Pinpoint the cell where the given text exists, returning its [X, Y] midpoint coordinate. 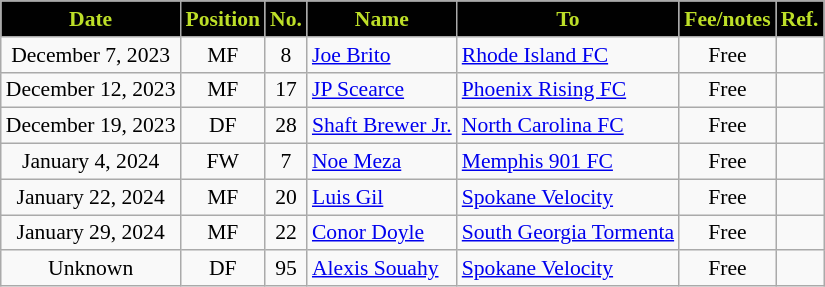
December 12, 2023 [91, 90]
January 29, 2024 [91, 233]
December 7, 2023 [91, 55]
Noe Meza [382, 162]
Unknown [91, 269]
Ref. [800, 19]
7 [286, 162]
Joe Brito [382, 55]
95 [286, 269]
December 19, 2023 [91, 126]
Alexis Souahy [382, 269]
28 [286, 126]
8 [286, 55]
22 [286, 233]
Shaft Brewer Jr. [382, 126]
Position [223, 19]
North Carolina FC [568, 126]
January 22, 2024 [91, 197]
Name [382, 19]
Conor Doyle [382, 233]
Date [91, 19]
South Georgia Tormenta [568, 233]
17 [286, 90]
Memphis 901 FC [568, 162]
Fee/notes [727, 19]
No. [286, 19]
Phoenix Rising FC [568, 90]
Luis Gil [382, 197]
January 4, 2024 [91, 162]
Rhode Island FC [568, 55]
FW [223, 162]
To [568, 19]
JP Scearce [382, 90]
20 [286, 197]
